Return (X, Y) of the center of cell containing provided text 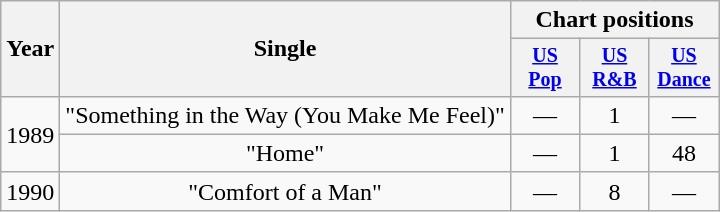
48 (684, 153)
Year (30, 49)
Single (285, 49)
"Home" (285, 153)
Chart positions (614, 20)
USR&B (614, 68)
USDance (684, 68)
8 (614, 191)
1990 (30, 191)
"Comfort of a Man" (285, 191)
USPop (544, 68)
1989 (30, 134)
"Something in the Way (You Make Me Feel)" (285, 115)
